Pinpoint the cell where the given text exists, returning its (X, Y) midpoint coordinate. 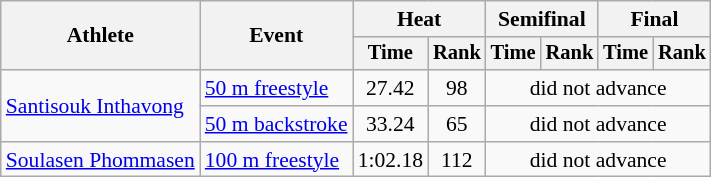
33.24 (390, 124)
98 (457, 88)
65 (457, 124)
Athlete (100, 36)
Santisouk Inthavong (100, 106)
50 m freestyle (276, 88)
Heat (420, 19)
Final (654, 19)
50 m backstroke (276, 124)
27.42 (390, 88)
Semifinal (542, 19)
Event (276, 36)
